Detect which cell encompasses the target text, then output its [X, Y] center coordinate. 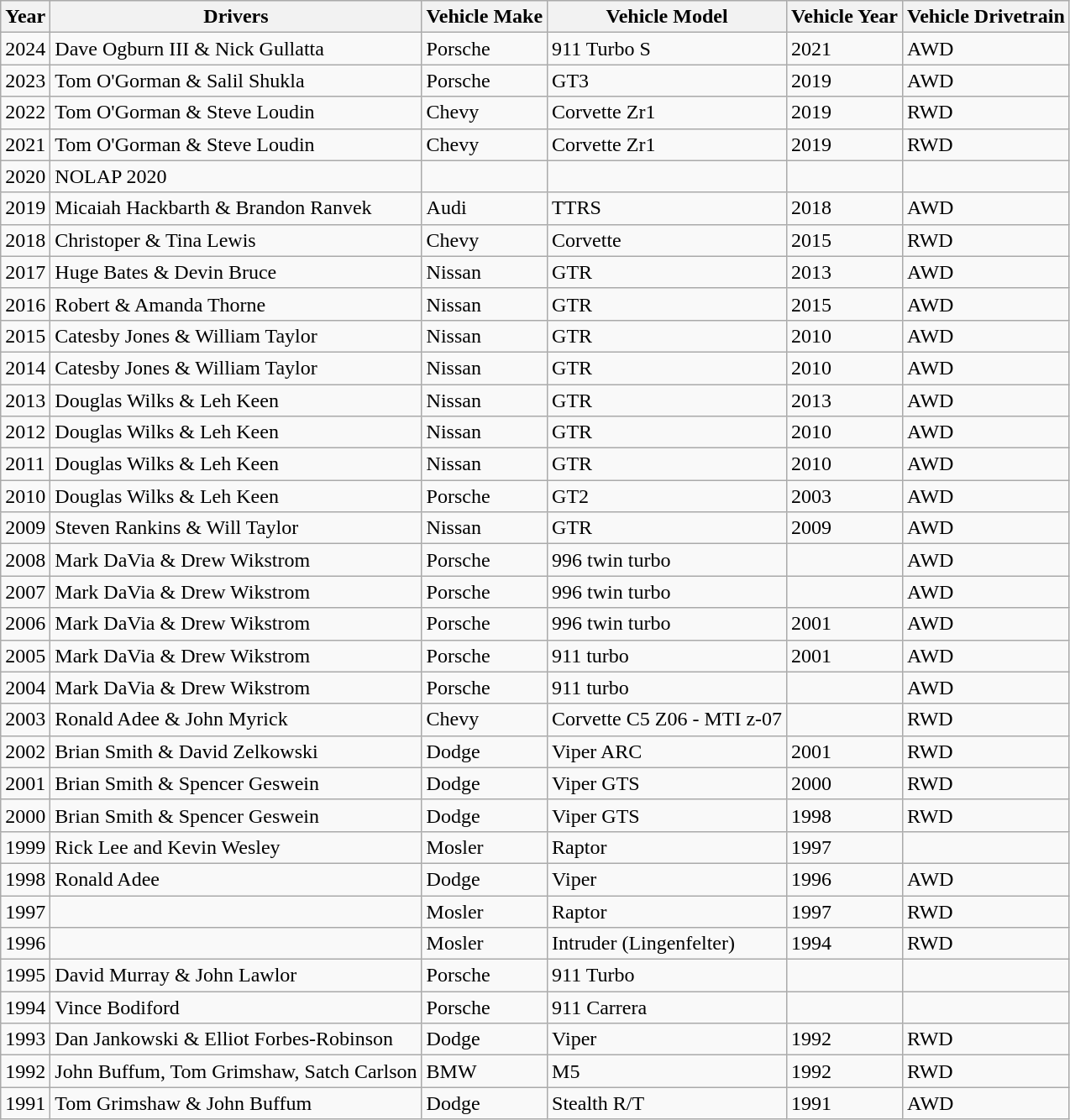
NOLAP 2020 [236, 176]
2008 [25, 560]
Corvette C5 Z06 - MTI z-07 [667, 720]
Rick Lee and Kevin Wesley [236, 847]
2005 [25, 656]
2006 [25, 624]
Ronald Adee & John Myrick [236, 720]
Tom Grimshaw & John Buffum [236, 1103]
911 Turbo S [667, 49]
2023 [25, 81]
2004 [25, 688]
Stealth R/T [667, 1103]
1995 [25, 976]
2022 [25, 113]
Vehicle Drivetrain [986, 17]
GT3 [667, 81]
2007 [25, 592]
Corvette [667, 240]
2012 [25, 432]
2014 [25, 368]
911 Carrera [667, 1007]
Intruder (Lingenfelter) [667, 944]
John Buffum, Tom Grimshaw, Satch Carlson [236, 1071]
Tom O'Gorman & Salil Shukla [236, 81]
Dave Ogburn III & Nick Gullatta [236, 49]
911 Turbo [667, 976]
Audi [484, 208]
Brian Smith & David Zelkowski [236, 751]
1999 [25, 847]
Huge Bates & Devin Bruce [236, 272]
M5 [667, 1071]
Vehicle Year [845, 17]
David Murray & John Lawlor [236, 976]
BMW [484, 1071]
TTRS [667, 208]
GT2 [667, 496]
Vehicle Make [484, 17]
2016 [25, 304]
Dan Jankowski & Elliot Forbes-Robinson [236, 1039]
Drivers [236, 17]
2011 [25, 464]
Robert & Amanda Thorne [236, 304]
Vehicle Model [667, 17]
2017 [25, 272]
1993 [25, 1039]
Year [25, 17]
Micaiah Hackbarth & Brandon Ranvek [236, 208]
2024 [25, 49]
2020 [25, 176]
Ronald Adee [236, 879]
Steven Rankins & Will Taylor [236, 528]
Viper ARC [667, 751]
2002 [25, 751]
Christoper & Tina Lewis [236, 240]
Vince Bodiford [236, 1007]
